Provide the (x, y) coordinate of the cell's center where the given text is located.  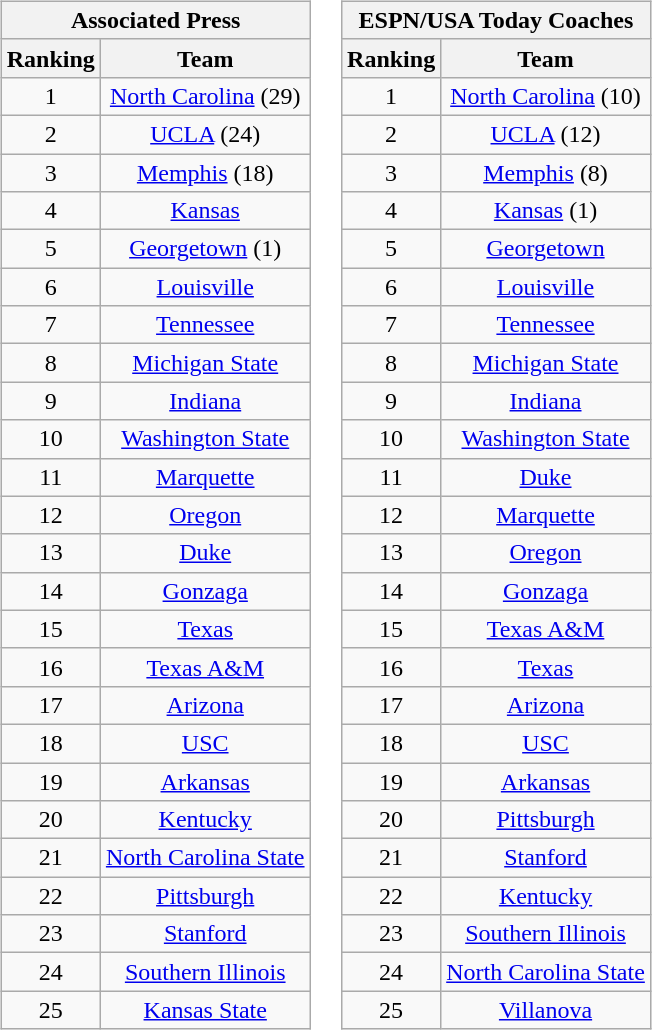
Kansas (1) (546, 211)
Associated Press (156, 20)
Villanova (546, 1010)
North Carolina (29) (205, 96)
Memphis (18) (205, 173)
Kansas State (205, 1010)
UCLA (24) (205, 134)
Kansas (205, 211)
Georgetown (1) (205, 249)
Memphis (8) (546, 173)
North Carolina (10) (546, 96)
Georgetown (546, 249)
ESPN/USA Today Coaches (496, 20)
UCLA (12) (546, 134)
